Search for the cell housing the specified text and yield its (x, y) center coordinate. 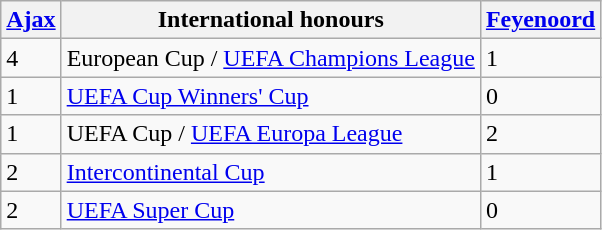
Ajax (31, 20)
European Cup / UEFA Champions League (270, 58)
Feyenoord (540, 20)
UEFA Cup Winners' Cup (270, 96)
International honours (270, 20)
UEFA Super Cup (270, 210)
4 (31, 58)
UEFA Cup / UEFA Europa League (270, 134)
Intercontinental Cup (270, 172)
